Output the (X, Y) coordinate of the center of the cell containing the given text.  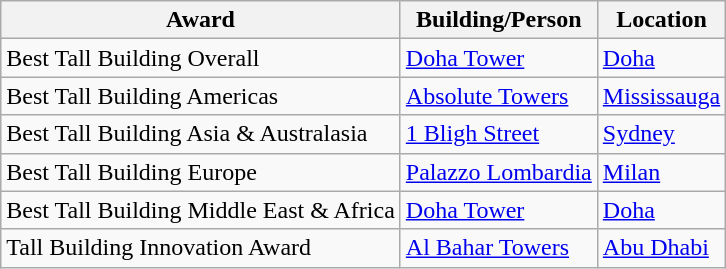
Best Tall Building Americas (201, 96)
Tall Building Innovation Award (201, 248)
Mississauga (661, 96)
Al Bahar Towers (498, 248)
Best Tall Building Overall (201, 58)
Award (201, 20)
Palazzo Lombardia (498, 172)
Best Tall Building Asia & Australasia (201, 134)
Best Tall Building Middle East & Africa (201, 210)
Best Tall Building Europe (201, 172)
Location (661, 20)
Building/Person (498, 20)
Abu Dhabi (661, 248)
1 Bligh Street (498, 134)
Sydney (661, 134)
Milan (661, 172)
Absolute Towers (498, 96)
